Scan for the cell matching the given text and deliver its [x, y] coordinate at center. 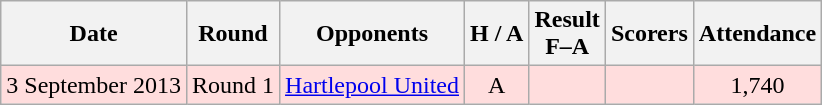
1,740 [757, 85]
Hartlepool United [372, 85]
Round [232, 34]
A [497, 85]
3 September 2013 [94, 85]
Date [94, 34]
Scorers [649, 34]
Opponents [372, 34]
ResultF–A [567, 34]
H / A [497, 34]
Round 1 [232, 85]
Attendance [757, 34]
